For the text-containing cell, return its midpoint in [x, y] coordinate format. 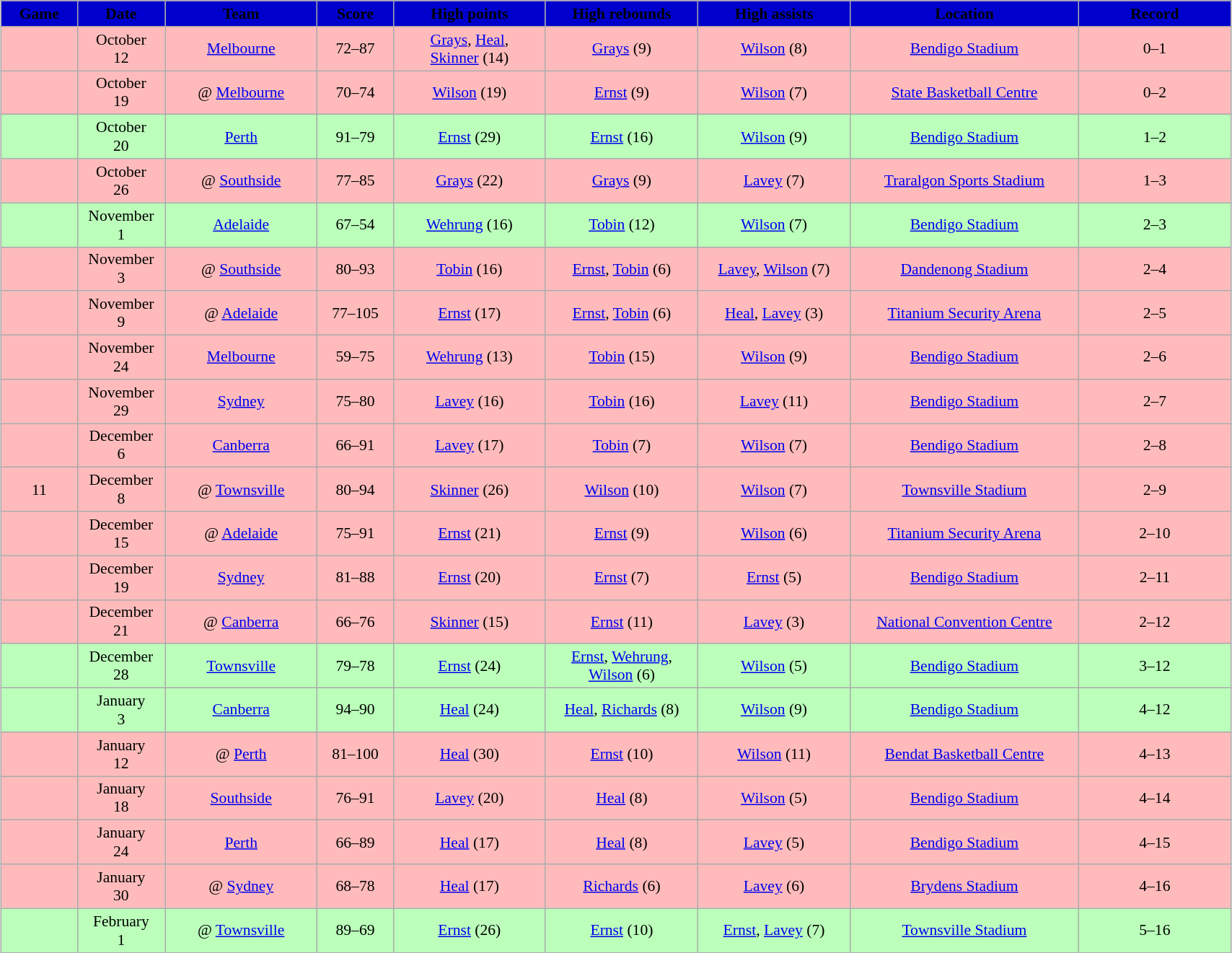
October 26 [121, 180]
Wilson (8) [773, 49]
2–9 [1154, 489]
72–87 [356, 49]
Skinner (15) [469, 622]
@ Perth [241, 755]
January 18 [121, 798]
November 29 [121, 401]
Score [356, 14]
December 28 [121, 667]
High rebounds [622, 14]
Ernst (5) [773, 577]
Lavey (7) [773, 180]
@ Melbourne [241, 92]
4–12 [1154, 710]
Heal (30) [469, 755]
75–80 [356, 401]
Adelaide [241, 225]
Lavey (16) [469, 401]
4–13 [1154, 755]
2–7 [1154, 401]
October 19 [121, 92]
High assists [773, 14]
State Basketball Centre [965, 92]
Dandenong Stadium [965, 268]
2–6 [1154, 358]
Ernst (24) [469, 667]
66–89 [356, 843]
75–91 [356, 534]
Lavey (17) [469, 446]
Wilson (19) [469, 92]
Ernst (7) [622, 577]
79–78 [356, 667]
Wehrung (13) [469, 358]
November 9 [121, 313]
Lavey (20) [469, 798]
Ernst (21) [469, 534]
Date [121, 14]
October 12 [121, 49]
December 6 [121, 446]
January 30 [121, 886]
77–85 [356, 180]
81–100 [356, 755]
December 19 [121, 577]
94–90 [356, 710]
0–1 [1154, 49]
Traralgon Sports Stadium [965, 180]
Ernst (29) [469, 137]
Tobin (12) [622, 225]
66–91 [356, 446]
77–105 [356, 313]
67–54 [356, 225]
January 24 [121, 843]
Lavey (5) [773, 843]
@ Canberra [241, 622]
Lavey (3) [773, 622]
Ernst (11) [622, 622]
Ernst (17) [469, 313]
80–93 [356, 268]
1–3 [1154, 180]
4–16 [1154, 886]
1–2 [1154, 137]
December 15 [121, 534]
2–5 [1154, 313]
Wehrung (16) [469, 225]
Grays (22) [469, 180]
Ernst (20) [469, 577]
2–12 [1154, 622]
January 12 [121, 755]
70–74 [356, 92]
Tobin (15) [622, 358]
2–8 [1154, 446]
October 20 [121, 137]
Ernst, Wehrung,Wilson (6) [622, 667]
Ernst (26) [469, 931]
80–94 [356, 489]
Wilson (10) [622, 489]
Heal (24) [469, 710]
68–78 [356, 886]
February 1 [121, 931]
59–75 [356, 358]
4–14 [1154, 798]
11 [40, 489]
Ernst, Lavey (7) [773, 931]
Heal, Lavey (3) [773, 313]
Wilson (6) [773, 534]
4–15 [1154, 843]
2–11 [1154, 577]
2–10 [1154, 534]
November 3 [121, 268]
Lavey, Wilson (7) [773, 268]
0–2 [1154, 92]
2–3 [1154, 225]
Wilson (11) [773, 755]
89–69 [356, 931]
Skinner (26) [469, 489]
5–16 [1154, 931]
Bendat Basketball Centre [965, 755]
Heal, Richards (8) [622, 710]
66–76 [356, 622]
Team [241, 14]
2–4 [1154, 268]
Richards (6) [622, 886]
Record [1154, 14]
76–91 [356, 798]
High points [469, 14]
Lavey (11) [773, 401]
Grays, Heal,Skinner (14) [469, 49]
Game [40, 14]
National Convention Centre [965, 622]
Brydens Stadium [965, 886]
December 21 [121, 622]
3–12 [1154, 667]
Ernst (16) [622, 137]
81–88 [356, 577]
November 24 [121, 358]
Southside [241, 798]
January 3 [121, 710]
December 8 [121, 489]
Tobin (7) [622, 446]
Townsville [241, 667]
Location [965, 14]
Lavey (6) [773, 886]
91–79 [356, 137]
@ Sydney [241, 886]
November 1 [121, 225]
